Return the (x, y) coordinate for the center point of the cell that contains the specified text.  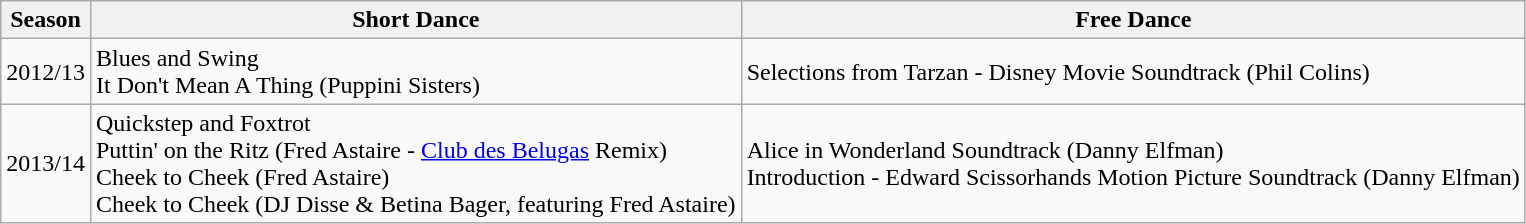
Season (46, 20)
Blues and SwingIt Don't Mean A Thing (Puppini Sisters) (416, 72)
Free Dance (1133, 20)
2013/14 (46, 164)
Short Dance (416, 20)
Alice in Wonderland Soundtrack (Danny Elfman)Introduction - Edward Scissorhands Motion Picture Soundtrack (Danny Elfman) (1133, 164)
2012/13 (46, 72)
Selections from Tarzan - Disney Movie Soundtrack (Phil Colins) (1133, 72)
